Provide the (X, Y) coordinate of the cell's center where the given text is located.  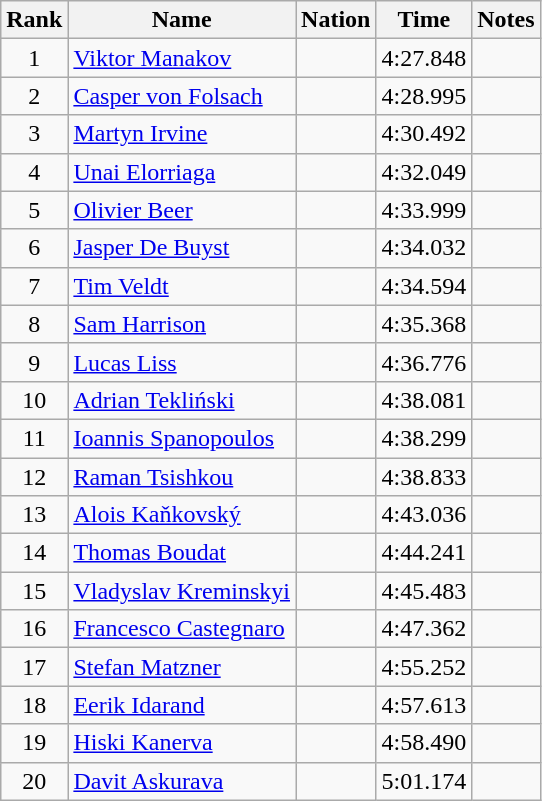
15 (34, 591)
Martyn Irvine (182, 134)
19 (34, 743)
4:36.776 (424, 362)
5 (34, 210)
4:58.490 (424, 743)
1 (34, 58)
4:27.848 (424, 58)
9 (34, 362)
4:34.032 (424, 248)
10 (34, 400)
4:28.995 (424, 96)
2 (34, 96)
Lucas Liss (182, 362)
14 (34, 553)
20 (34, 781)
Unai Elorriaga (182, 172)
Olivier Beer (182, 210)
4:57.613 (424, 705)
18 (34, 705)
Notes (506, 20)
6 (34, 248)
4:43.036 (424, 515)
4 (34, 172)
4:38.299 (424, 438)
4:32.049 (424, 172)
Alois Kaňkovský (182, 515)
Casper von Folsach (182, 96)
Davit Askurava (182, 781)
Nation (336, 20)
Raman Tsishkou (182, 477)
17 (34, 667)
Stefan Matzner (182, 667)
3 (34, 134)
4:44.241 (424, 553)
4:33.999 (424, 210)
Rank (34, 20)
4:45.483 (424, 591)
4:38.833 (424, 477)
4:47.362 (424, 629)
Name (182, 20)
Hiski Kanerva (182, 743)
8 (34, 324)
5:01.174 (424, 781)
Eerik Idarand (182, 705)
11 (34, 438)
Adrian Tekliński (182, 400)
Tim Veldt (182, 286)
Vladyslav Kreminskyi (182, 591)
12 (34, 477)
Time (424, 20)
16 (34, 629)
Jasper De Buyst (182, 248)
4:38.081 (424, 400)
Viktor Manakov (182, 58)
4:34.594 (424, 286)
13 (34, 515)
7 (34, 286)
4:55.252 (424, 667)
4:35.368 (424, 324)
4:30.492 (424, 134)
Sam Harrison (182, 324)
Francesco Castegnaro (182, 629)
Ioannis Spanopoulos (182, 438)
Thomas Boudat (182, 553)
